Search for the cell housing the specified text and yield its (X, Y) center coordinate. 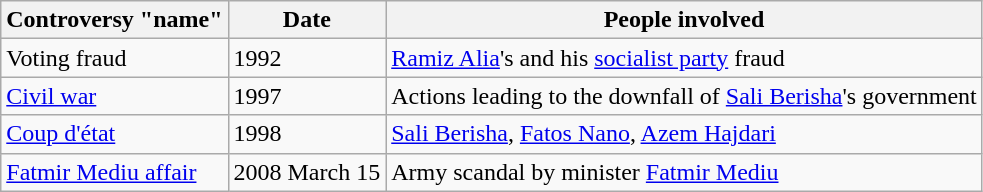
Fatmir Mediu affair (114, 172)
Sali Berisha, Fatos Nano, Azem Hajdari (684, 134)
1992 (307, 58)
Voting fraud (114, 58)
Ramiz Alia's and his socialist party fraud (684, 58)
Coup d'état (114, 134)
Date (307, 20)
Army scandal by minister Fatmir Mediu (684, 172)
People involved (684, 20)
2008 March 15 (307, 172)
Actions leading to the downfall of Sali Berisha's government (684, 96)
1997 (307, 96)
1998 (307, 134)
Controversy "name" (114, 20)
Civil war (114, 96)
